Return [X, Y] of the center of cell containing provided text 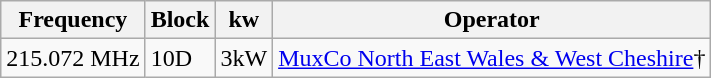
MuxCo North East Wales & West Cheshire† [492, 58]
215.072 MHz [73, 58]
Block [180, 20]
kw [244, 20]
10D [180, 58]
Operator [492, 20]
3kW [244, 58]
Frequency [73, 20]
